Return (X, Y) of the center of cell containing provided text 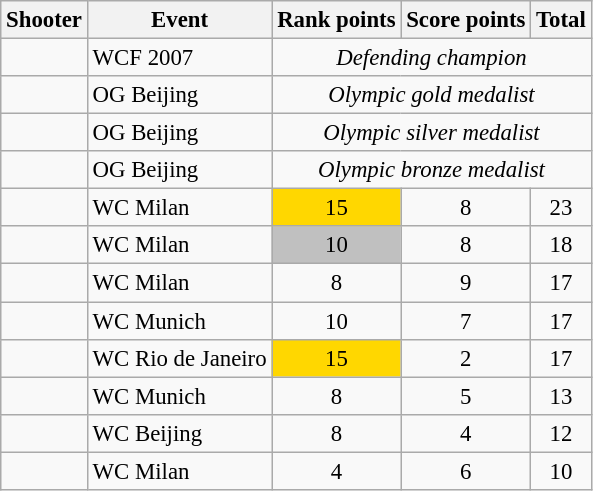
Olympic gold medalist (432, 95)
WCF 2007 (180, 58)
Defending champion (432, 58)
Shooter (44, 20)
Total (561, 20)
Score points (466, 20)
7 (466, 321)
Event (180, 20)
Olympic silver medalist (432, 133)
23 (561, 208)
WC Rio de Janeiro (180, 358)
Olympic bronze medalist (432, 170)
12 (561, 433)
9 (466, 283)
13 (561, 396)
Rank points (336, 20)
18 (561, 245)
5 (466, 396)
WC Beijing (180, 433)
2 (466, 358)
6 (466, 471)
